Search for the cell housing the specified text and yield its [x, y] center coordinate. 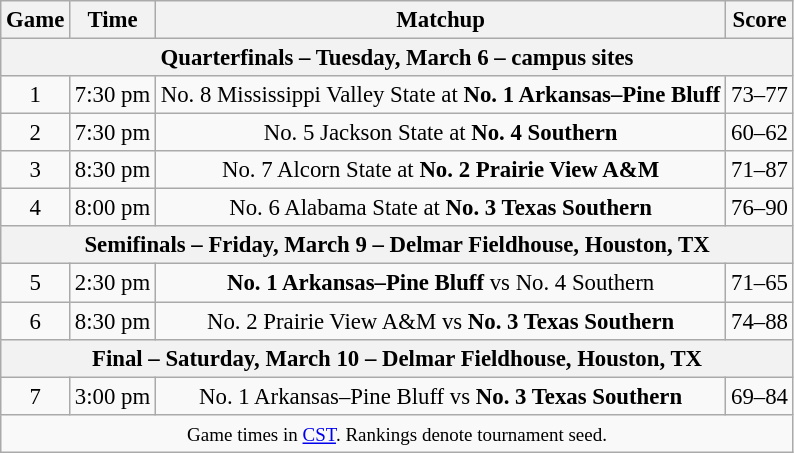
76–90 [760, 208]
No. 6 Alabama State at No. 3 Texas Southern [440, 208]
Game [36, 20]
6 [36, 321]
No. 1 Arkansas–Pine Bluff vs No. 3 Texas Southern [440, 396]
74–88 [760, 321]
Quarterfinals – Tuesday, March 6 – campus sites [398, 58]
Final – Saturday, March 10 – Delmar Fieldhouse, Houston, TX [398, 358]
Time [113, 20]
Game times in CST. Rankings denote tournament seed. [398, 433]
7 [36, 396]
2 [36, 133]
73–77 [760, 95]
8:00 pm [113, 208]
Semifinals – Friday, March 9 – Delmar Fieldhouse, Houston, TX [398, 245]
5 [36, 283]
Score [760, 20]
No. 2 Prairie View A&M vs No. 3 Texas Southern [440, 321]
No. 7 Alcorn State at No. 2 Prairie View A&M [440, 170]
2:30 pm [113, 283]
71–87 [760, 170]
Matchup [440, 20]
60–62 [760, 133]
No. 5 Jackson State at No. 4 Southern [440, 133]
69–84 [760, 396]
No. 8 Mississippi Valley State at No. 1 Arkansas–Pine Bluff [440, 95]
3:00 pm [113, 396]
71–65 [760, 283]
3 [36, 170]
No. 1 Arkansas–Pine Bluff vs No. 4 Southern [440, 283]
1 [36, 95]
4 [36, 208]
